Extract the [X, Y] coordinate from the center of the cell holding the provided text.  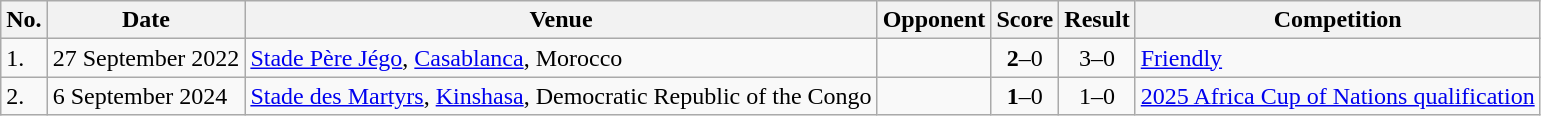
Stade des Martyrs, Kinshasa, Democratic Republic of the Congo [561, 96]
2. [24, 96]
Result [1097, 20]
Friendly [1338, 58]
2–0 [1025, 58]
Date [146, 20]
1. [24, 58]
2025 Africa Cup of Nations qualification [1338, 96]
3–0 [1097, 58]
Stade Père Jégo, Casablanca, Morocco [561, 58]
27 September 2022 [146, 58]
Competition [1338, 20]
No. [24, 20]
Opponent [934, 20]
Venue [561, 20]
6 September 2024 [146, 96]
Score [1025, 20]
